Return the (X, Y) coordinate for the center point of the cell that contains the specified text.  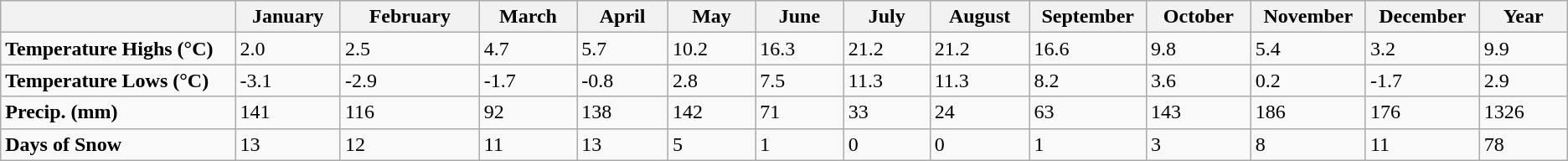
4.7 (528, 49)
2.9 (1523, 80)
0.2 (1308, 80)
71 (800, 112)
April (623, 17)
12 (410, 144)
8 (1308, 144)
63 (1087, 112)
92 (528, 112)
3.2 (1422, 49)
5 (711, 144)
7.5 (800, 80)
June (800, 17)
Temperature Lows (°C) (118, 80)
Days of Snow (118, 144)
August (980, 17)
July (886, 17)
138 (623, 112)
33 (886, 112)
2.8 (711, 80)
-3.1 (288, 80)
September (1087, 17)
May (711, 17)
16.3 (800, 49)
116 (410, 112)
16.6 (1087, 49)
143 (1198, 112)
January (288, 17)
9.9 (1523, 49)
1326 (1523, 112)
March (528, 17)
142 (711, 112)
Precip. (mm) (118, 112)
5.7 (623, 49)
10.2 (711, 49)
78 (1523, 144)
December (1422, 17)
176 (1422, 112)
2.5 (410, 49)
October (1198, 17)
8.2 (1087, 80)
5.4 (1308, 49)
186 (1308, 112)
9.8 (1198, 49)
2.0 (288, 49)
February (410, 17)
Year (1523, 17)
-0.8 (623, 80)
3.6 (1198, 80)
24 (980, 112)
3 (1198, 144)
November (1308, 17)
141 (288, 112)
Temperature Highs (°C) (118, 49)
-2.9 (410, 80)
